From the cell containing the given text, extract its center point as [x, y] coordinate. 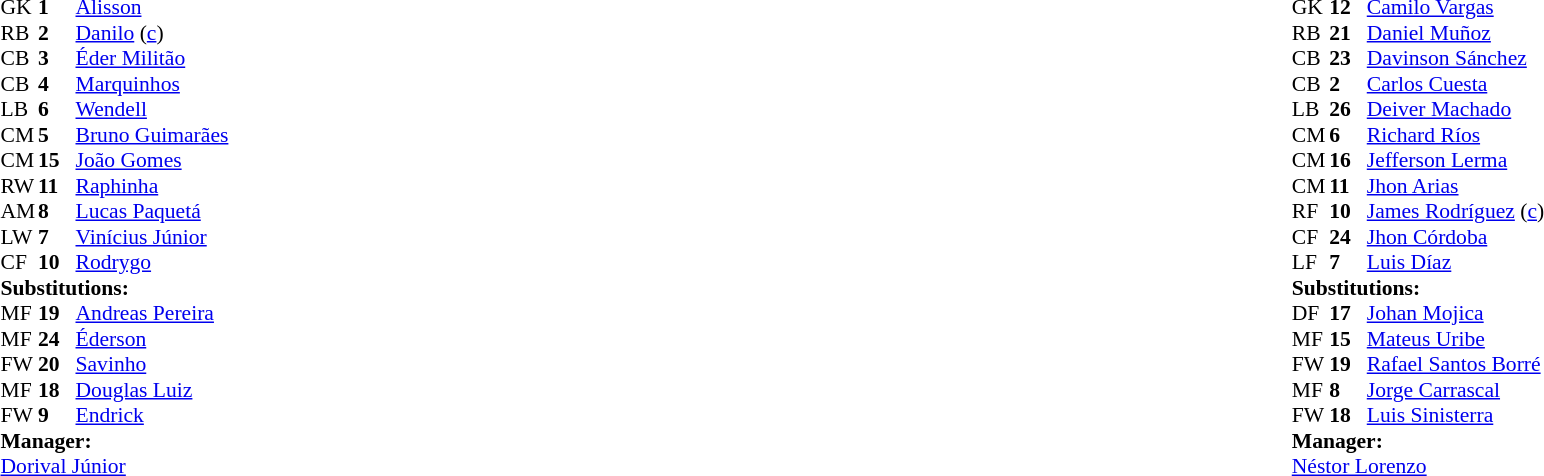
20 [57, 365]
AM [19, 211]
Douglas Luiz [152, 390]
Danilo (c) [152, 33]
RF [1311, 211]
Rafael Santos Borré [1456, 365]
3 [57, 59]
James Rodríguez (c) [1456, 211]
João Gomes [152, 161]
Luis Díaz [1456, 263]
Rodrygo [152, 263]
Davinson Sánchez [1456, 59]
5 [57, 135]
Vinícius Júnior [152, 237]
Raphinha [152, 186]
Jorge Carrascal [1456, 390]
LF [1311, 263]
Éderson [152, 339]
16 [1348, 161]
Richard Ríos [1456, 135]
Jhon Córdoba [1456, 237]
Savinho [152, 365]
4 [57, 84]
Johan Mojica [1456, 313]
9 [57, 415]
Andreas Pereira [152, 313]
Bruno Guimarães [152, 135]
Mateus Uribe [1456, 339]
Daniel Muñoz [1456, 33]
Jhon Arias [1456, 186]
LW [19, 237]
DF [1311, 313]
Lucas Paquetá [152, 211]
Carlos Cuesta [1456, 84]
21 [1348, 33]
Endrick [152, 415]
Luis Sinisterra [1456, 415]
23 [1348, 59]
17 [1348, 313]
Marquinhos [152, 84]
Wendell [152, 109]
Éder Militão [152, 59]
Deiver Machado [1456, 109]
RW [19, 186]
26 [1348, 109]
Jefferson Lerma [1456, 161]
